Locate the cell with the specified text and output its (x, y) center coordinate. 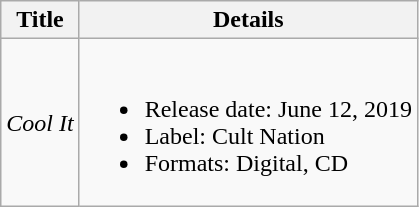
Details (248, 20)
Cool It (40, 122)
Title (40, 20)
Release date: June 12, 2019Label: Cult NationFormats: Digital, CD (248, 122)
